Return the [X, Y] coordinate for the center point of the cell that contains the specified text.  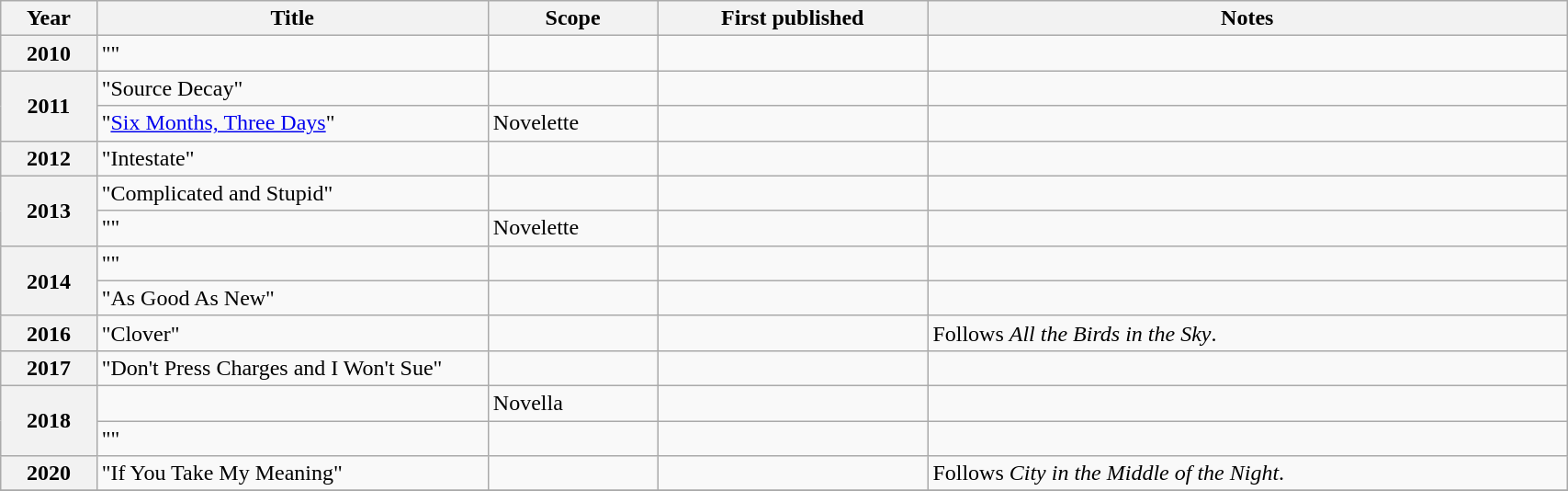
Novella [572, 403]
Year [49, 18]
2011 [49, 106]
2016 [49, 333]
Title [292, 18]
2012 [49, 158]
Follows All the Birds in the Sky. [1247, 333]
"Six Months, Three Days" [292, 123]
"Don't Press Charges and I Won't Sue" [292, 368]
"Intestate" [292, 158]
"Complicated and Stupid" [292, 193]
"Source Decay" [292, 88]
2018 [49, 420]
"Clover" [292, 333]
2014 [49, 280]
2017 [49, 368]
2010 [49, 53]
"As Good As New" [292, 298]
First published [793, 18]
2013 [49, 211]
Scope [572, 18]
"If You Take My Meaning" [292, 474]
2020 [49, 474]
Notes [1247, 18]
Follows City in the Middle of the Night. [1247, 474]
